Capture the cell that displays the provided text and extract its [x, y] central coordinate. 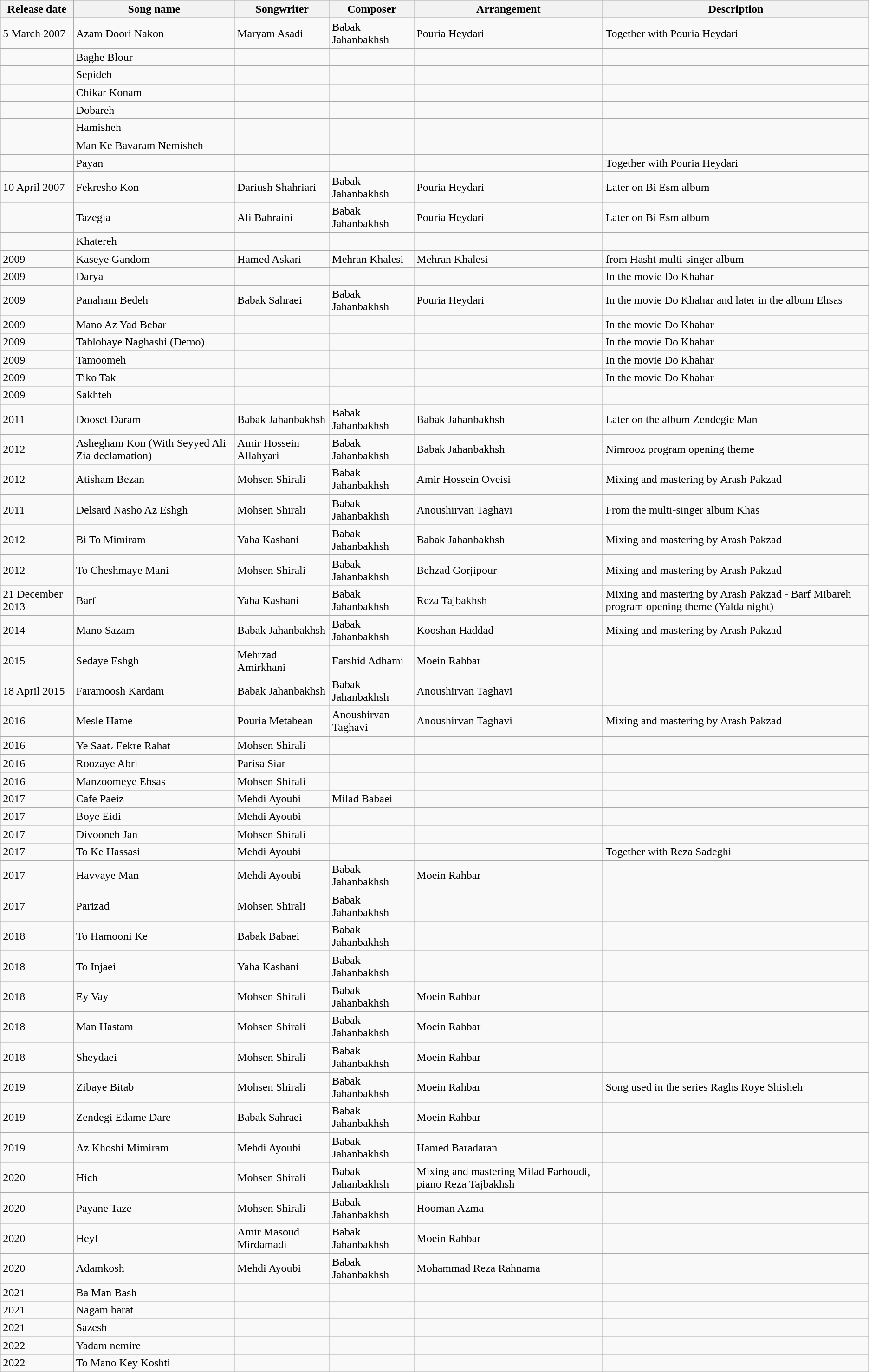
Arrangement [509, 9]
In the movie Do Khahar and later in the album Ehsas [736, 301]
Sedaye Eshgh [154, 660]
Ashegham Kon (With Seyyed Ali Zia declamation) [154, 449]
Yadam nemire [154, 1346]
Manzoomeye Ehsas [154, 781]
Mohammad Reza Rahnama [509, 1268]
To Ke Hassasi [154, 852]
To Injaei [154, 967]
Zibaye Bitab [154, 1087]
To Mano Key Koshti [154, 1363]
Panaham Bedeh [154, 301]
Adamkosh [154, 1268]
from Hasht multi-singer album [736, 259]
Havvaye Man [154, 876]
Kooshan Haddad [509, 631]
Dariush Shahriari [282, 187]
Nagam barat [154, 1310]
Behzad Gorjipour [509, 570]
18 April 2015 [37, 691]
Tazegia [154, 217]
Sazesh [154, 1328]
Parizad [154, 906]
Darya [154, 277]
Mehrzad Amirkhani [282, 660]
Dooset Daram [154, 419]
Zendegi Edame Dare [154, 1117]
Song name [154, 9]
Sepideh [154, 75]
Composer [372, 9]
Atisham Bezan [154, 479]
Farshid Adhami [372, 660]
Hamed Baradaran [509, 1148]
Divooneh Jan [154, 834]
From the multi-singer album Khas [736, 510]
Barf [154, 600]
Boye Eidi [154, 816]
Hooman Azma [509, 1208]
Mixing and mastering by Arash Pakzad - Barf Mibareh program opening theme (Yalda night) [736, 600]
Parisa Siar [282, 763]
Mano Sazam [154, 631]
Baghe Blour [154, 57]
2014 [37, 631]
Hich [154, 1177]
Payane Taze [154, 1208]
Description [736, 9]
Amir Hossein Allahyari [282, 449]
Hamisheh [154, 128]
Maryam Asadi [282, 33]
Later on the album Zendegie Man [736, 419]
Ye Saat، Fekre Rahat [154, 746]
Songwriter [282, 9]
5 March 2007 [37, 33]
Fekresho Kon [154, 187]
Amir Hossein Oveisi [509, 479]
Bi To Mimiram [154, 540]
Heyf [154, 1238]
21 December 2013 [37, 600]
Sheydaei [154, 1057]
Tiko Tak [154, 377]
Ba Man Bash [154, 1292]
Delsard Nasho Az Eshgh [154, 510]
Roozaye Abri [154, 763]
To Hamooni Ke [154, 936]
Tablohaye Naghashi (Demo) [154, 342]
Man Ke Bavaram Nemisheh [154, 145]
Hamed Askari [282, 259]
Babak Babaei [282, 936]
Kaseye Gandom [154, 259]
Mixing and mastering Milad Farhoudi, piano Reza Tajbakhsh [509, 1177]
Khatereh [154, 241]
Pouria Metabean [282, 722]
Together with Reza Sadeghi [736, 852]
Chikar Konam [154, 92]
Sakhteh [154, 395]
Reza Tajbakhsh [509, 600]
Mano Az Yad Bebar [154, 325]
Milad Babaei [372, 799]
Payan [154, 163]
Faramoosh Kardam [154, 691]
Man Hastam [154, 1027]
10 April 2007 [37, 187]
Dobareh [154, 110]
Az Khoshi Mimiram [154, 1148]
Nimrooz program opening theme [736, 449]
Cafe Paeiz [154, 799]
Mesle Hame [154, 722]
Ey Vay [154, 996]
Tamoomeh [154, 360]
Ali Bahraini [282, 217]
Release date [37, 9]
Amir Masoud Mirdamadi [282, 1238]
Song used in the series Raghs Roye Shisheh [736, 1087]
To Cheshmaye Mani [154, 570]
Azam Doori Nakon [154, 33]
2015 [37, 660]
